For the text-containing cell, return its midpoint in (x, y) coordinate format. 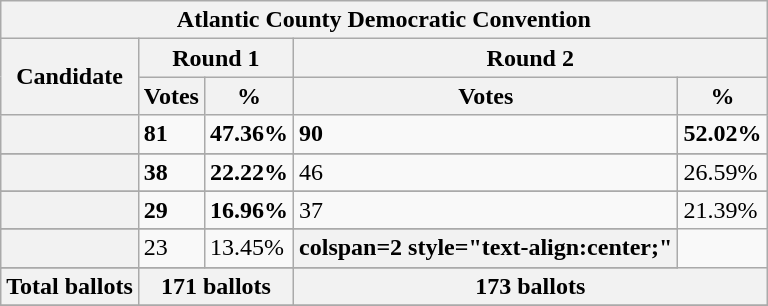
23 (171, 248)
47.36% (248, 134)
81 (171, 134)
173 ballots (530, 286)
13.45% (248, 248)
Round 2 (530, 58)
38 (171, 172)
colspan=2 style="text-align:center;" (486, 248)
Total ballots (70, 286)
37 (486, 210)
171 ballots (216, 286)
22.22% (248, 172)
46 (486, 172)
29 (171, 210)
16.96% (248, 210)
Candidate (70, 77)
21.39% (722, 210)
26.59% (722, 172)
90 (486, 134)
Round 1 (216, 58)
Atlantic County Democratic Convention (384, 20)
52.02% (722, 134)
